Return [X, Y] of the center of cell containing provided text 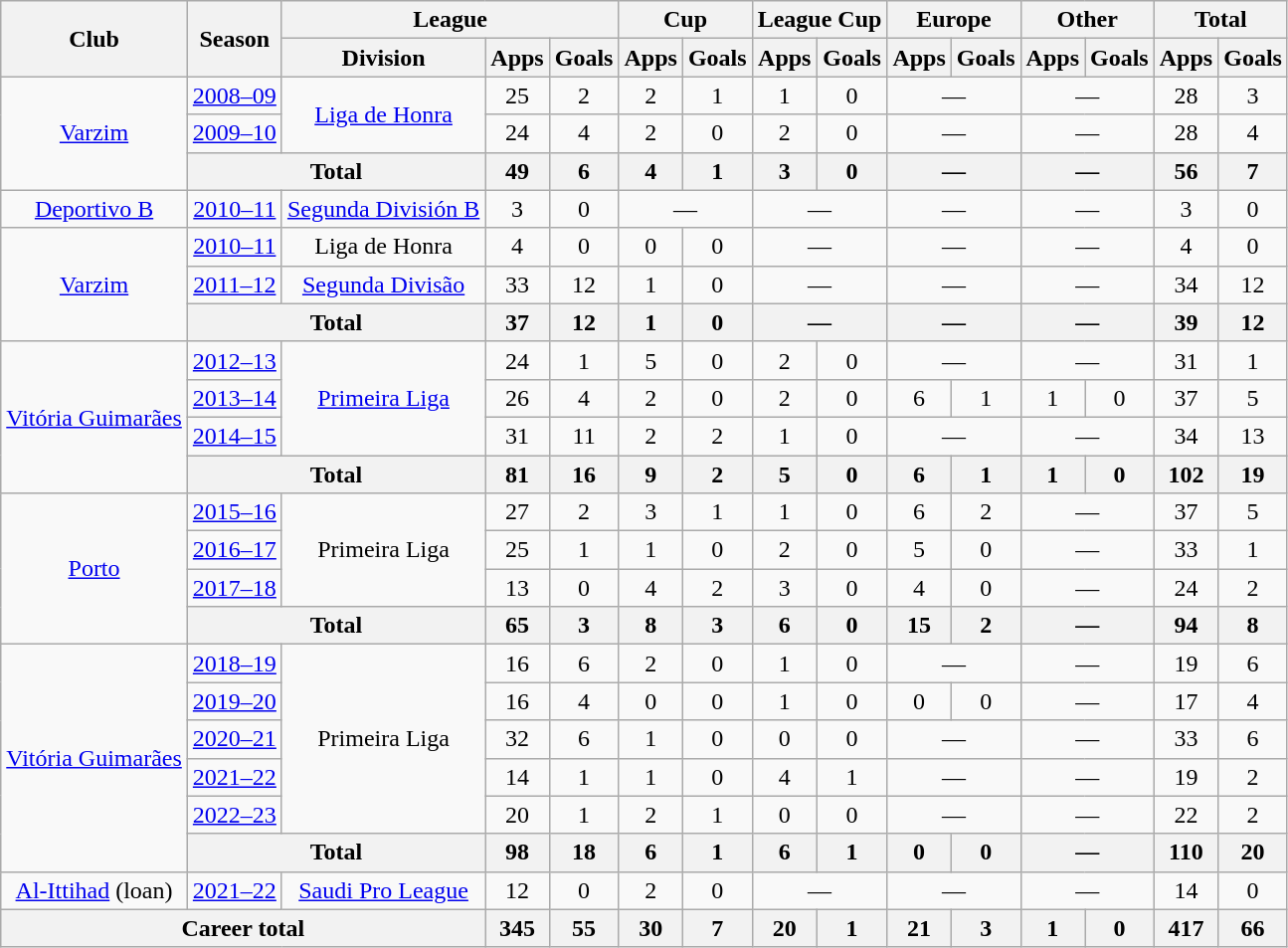
2014–15 [235, 436]
66 [1253, 928]
Saudi Pro League [383, 890]
2022–23 [235, 815]
League [450, 20]
102 [1186, 474]
Club [94, 39]
Season [235, 39]
2008–09 [235, 95]
9 [650, 474]
2009–10 [235, 133]
Deportivo B [94, 209]
2011–12 [235, 284]
Career total [243, 928]
27 [517, 512]
2016–17 [235, 550]
21 [919, 928]
Segunda División B [383, 209]
Cup [685, 20]
17 [1186, 701]
55 [584, 928]
81 [517, 474]
110 [1186, 853]
Division [383, 58]
26 [517, 398]
Europe [954, 20]
22 [1186, 815]
2020–21 [235, 739]
2019–20 [235, 701]
56 [1186, 171]
345 [517, 928]
Segunda Divisão [383, 284]
League Cup [820, 20]
Porto [94, 569]
Al-Ittihad (loan) [94, 890]
65 [517, 626]
417 [1186, 928]
49 [517, 171]
2015–16 [235, 512]
39 [1186, 322]
18 [584, 853]
11 [584, 436]
98 [517, 853]
Other [1087, 20]
15 [919, 626]
32 [517, 739]
2018–19 [235, 664]
94 [1186, 626]
2013–14 [235, 398]
2012–13 [235, 360]
2017–18 [235, 588]
30 [650, 928]
